Provide the [x, y] coordinate of the cell's center where the given text is located.  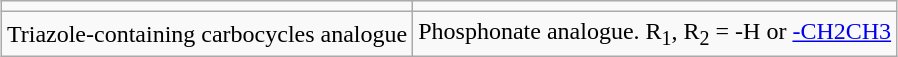
Triazole-containing carbocycles analogue [206, 34]
Phosphonate analogue. R1, R2 = -H or -CH2CH3 [655, 34]
